Find where the given text appears and provide that cell's center as (X, Y) coordinate. 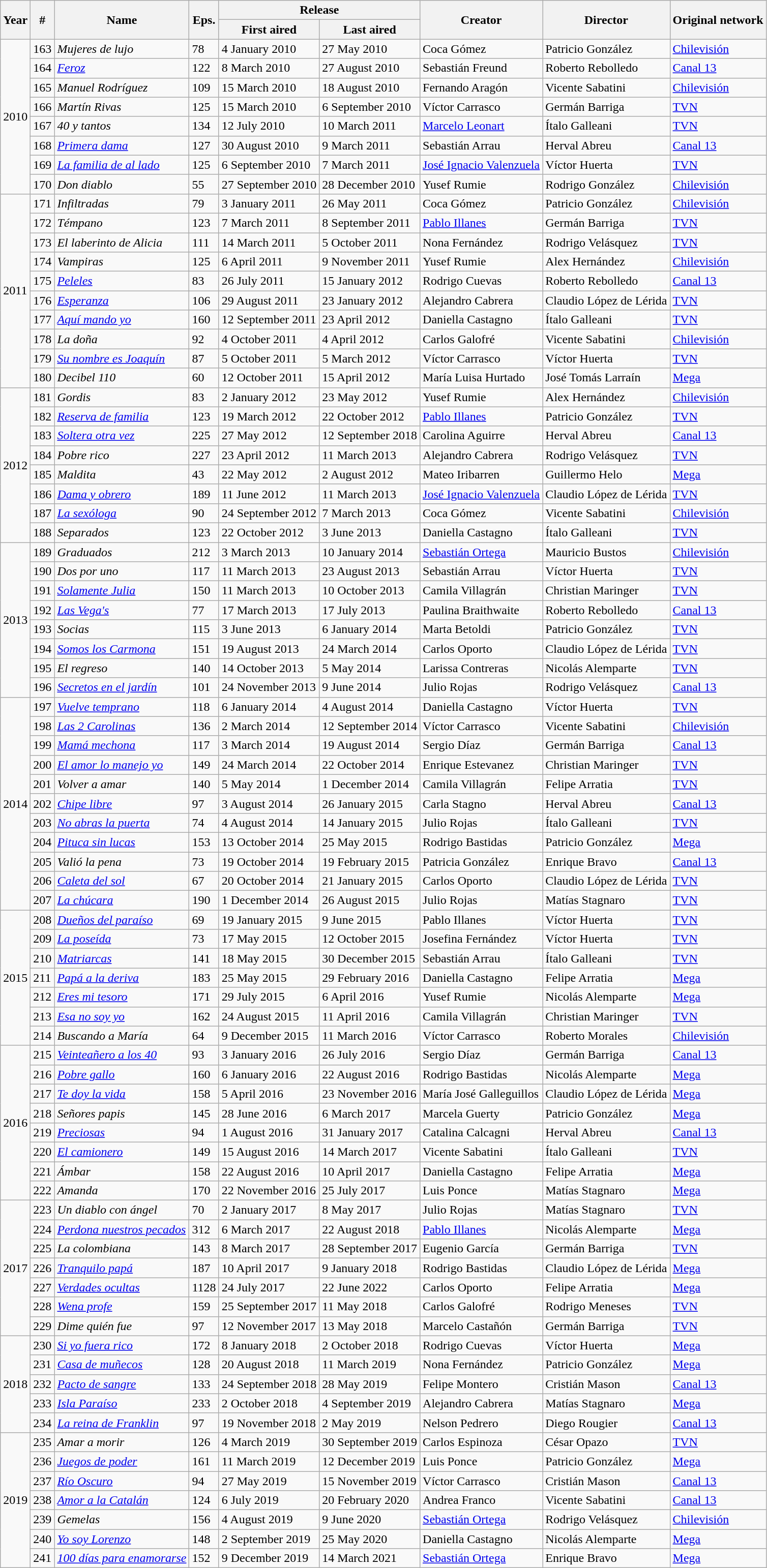
14 October 2013 (269, 668)
Caleta del sol (122, 881)
22 October 2014 (370, 765)
25 July 2017 (370, 1191)
6 July 2019 (269, 1500)
79 (204, 203)
Matriarcas (122, 958)
Name (122, 20)
Perdona nuestros pecados (122, 1229)
30 August 2010 (269, 145)
María José Galleguillos (481, 1094)
Las 2 Carolinas (122, 726)
4 March 2019 (269, 1442)
193 (43, 629)
La chúcara (122, 900)
26 July 2011 (269, 281)
Felipe Montero (481, 1384)
Rodrigo Meneses (606, 1307)
60 (204, 378)
202 (43, 803)
Río Oscuro (122, 1481)
2016 (15, 1123)
Dama y obrero (122, 494)
Dueños del paraíso (122, 920)
Martín Rivas (122, 107)
8 May 2017 (370, 1210)
19 January 2015 (269, 920)
Sebastián Freund (481, 68)
176 (43, 300)
8 March 2017 (269, 1249)
3 January 2016 (269, 1055)
30 December 2015 (370, 958)
Dos por uno (122, 571)
217 (43, 1094)
Pobre gallo (122, 1074)
11 April 2016 (370, 1016)
25 May 2020 (370, 1539)
28 December 2010 (370, 184)
Wena profe (122, 1307)
126 (204, 1442)
161 (204, 1461)
Graduados (122, 552)
27 May 2012 (269, 436)
Tranquilo papá (122, 1268)
239 (43, 1520)
2019 (15, 1500)
101 (204, 687)
10 January 2014 (370, 552)
166 (43, 107)
1128 (204, 1287)
Fernando Aragón (481, 87)
27 September 2010 (269, 184)
229 (43, 1326)
6 April 2011 (269, 262)
28 May 2019 (370, 1384)
8 September 2011 (370, 223)
Témpano (122, 223)
240 (43, 1539)
Chipe libre (122, 803)
Nelson Pedrero (481, 1423)
177 (43, 320)
11 May 2018 (370, 1307)
55 (204, 184)
2018 (15, 1384)
Enrique Estevanez (481, 765)
Secretos en el jardín (122, 687)
Mujeres de lujo (122, 49)
148 (204, 1539)
222 (43, 1191)
3 August 2014 (269, 803)
9 June 2020 (370, 1520)
29 July 2015 (269, 997)
180 (43, 378)
El regreso (122, 668)
2 September 2019 (269, 1539)
Roberto Morales (606, 1036)
9 December 2019 (269, 1558)
22 November 2016 (269, 1191)
22 June 2022 (370, 1287)
198 (43, 726)
2 January 2012 (269, 397)
Maldita (122, 474)
145 (204, 1113)
175 (43, 281)
7 March 2013 (370, 513)
199 (43, 745)
5 April 2016 (269, 1094)
27 May 2019 (269, 1481)
221 (43, 1171)
4 October 2011 (269, 339)
141 (204, 958)
Vampiras (122, 262)
27 May 2010 (370, 49)
24 August 2015 (269, 1016)
Amar a morir (122, 1442)
173 (43, 243)
194 (43, 649)
93 (204, 1055)
10 October 2013 (370, 591)
14 March 2021 (370, 1558)
182 (43, 416)
118 (204, 707)
Primera dama (122, 145)
26 May 2011 (370, 203)
179 (43, 358)
4 April 2012 (370, 339)
169 (43, 165)
Solamente Julia (122, 591)
11 March 2016 (370, 1036)
José Tomás Larraín (606, 378)
92 (204, 339)
Señores papis (122, 1113)
9 June 2014 (370, 687)
195 (43, 668)
152 (204, 1558)
204 (43, 842)
3 March 2014 (269, 745)
197 (43, 707)
9 November 2011 (370, 262)
214 (43, 1036)
115 (204, 629)
20 October 2014 (269, 881)
64 (204, 1036)
164 (43, 68)
69 (204, 920)
90 (204, 513)
211 (43, 978)
15 November 2019 (370, 1481)
Marcelo Castañón (481, 1326)
24 September 2012 (269, 513)
13 May 2018 (370, 1326)
Pituca sin lucas (122, 842)
Verdades ocultas (122, 1287)
205 (43, 862)
12 October 2011 (269, 378)
111 (204, 243)
Marcela Guerty (481, 1113)
178 (43, 339)
María Luisa Hurtado (481, 378)
Eres mi tesoro (122, 997)
17 May 2015 (269, 939)
231 (43, 1365)
First aired (269, 29)
185 (43, 474)
136 (204, 726)
201 (43, 784)
20 August 2018 (269, 1365)
2012 (15, 465)
151 (204, 649)
Casa de muñecos (122, 1365)
209 (43, 939)
Creator (481, 20)
2 March 2014 (269, 726)
191 (43, 591)
216 (43, 1074)
21 January 2015 (370, 881)
207 (43, 900)
188 (43, 532)
12 September 2014 (370, 726)
2015 (15, 978)
70 (204, 1210)
Su nombre es Joaquín (122, 358)
128 (204, 1365)
26 July 2016 (370, 1055)
236 (43, 1461)
23 November 2016 (370, 1094)
La poseída (122, 939)
19 October 2014 (269, 862)
El laberinto de Alicia (122, 243)
2014 (15, 803)
El camionero (122, 1152)
La sexóloga (122, 513)
24 November 2013 (269, 687)
224 (43, 1229)
18 August 2010 (370, 87)
Buscando a María (122, 1036)
La doña (122, 339)
Josefina Fernández (481, 939)
150 (204, 591)
Pacto de sangre (122, 1384)
18 May 2015 (269, 958)
196 (43, 687)
Mamá mechona (122, 745)
Somos los Carmona (122, 649)
133 (204, 1384)
226 (43, 1268)
Release (319, 10)
200 (43, 765)
Veinteañero a los 40 (122, 1055)
Director (606, 20)
Gordis (122, 397)
Catalina Calcagni (481, 1132)
220 (43, 1152)
Volver a amar (122, 784)
77 (204, 610)
13 October 2014 (269, 842)
22 August 2018 (370, 1229)
El amor lo manejo yo (122, 765)
Preciosas (122, 1132)
Feroz (122, 68)
5 March 2012 (370, 358)
134 (204, 126)
2 August 2012 (370, 474)
Andrea Franco (481, 1500)
78 (204, 49)
2010 (15, 116)
Te doy la vida (122, 1094)
4 January 2010 (269, 49)
Ámbar (122, 1171)
23 August 2013 (370, 571)
La familia de al lado (122, 165)
Isla Paraíso (122, 1403)
Papá a la deriva (122, 978)
12 July 2010 (269, 126)
215 (43, 1055)
29 February 2016 (370, 978)
Paulina Braithwaite (481, 610)
Socias (122, 629)
Last aired (370, 29)
31 January 2017 (370, 1132)
237 (43, 1481)
23 May 2012 (370, 397)
14 March 2011 (269, 243)
30 September 2019 (370, 1442)
25 September 2017 (269, 1307)
43 (204, 474)
27 August 2010 (370, 68)
24 September 2018 (269, 1384)
232 (43, 1384)
12 September 2011 (269, 320)
Eugenio García (481, 1249)
14 January 2015 (370, 823)
14 March 2017 (370, 1152)
Infiltradas (122, 203)
Don diablo (122, 184)
Amanda (122, 1191)
122 (204, 68)
22 May 2012 (269, 474)
228 (43, 1307)
Dime quién fue (122, 1326)
2 January 2017 (269, 1210)
12 September 2018 (370, 436)
9 March 2011 (370, 145)
24 July 2017 (269, 1287)
28 September 2017 (370, 1249)
3 January 2011 (269, 203)
# (43, 20)
206 (43, 881)
12 October 2015 (370, 939)
17 July 2013 (370, 610)
2013 (15, 619)
223 (43, 1210)
1 August 2016 (269, 1132)
4 August 2019 (269, 1520)
234 (43, 1423)
241 (43, 1558)
23 January 2012 (370, 300)
Rodrigo González (606, 184)
106 (204, 300)
74 (204, 823)
Original network (718, 20)
Esa no soy yo (122, 1016)
20 February 2020 (370, 1500)
235 (43, 1442)
Diego Rougier (606, 1423)
César Opazo (606, 1442)
238 (43, 1500)
La colombiana (122, 1249)
186 (43, 494)
28 June 2016 (269, 1113)
No abras la puerta (122, 823)
168 (43, 145)
2 May 2019 (370, 1423)
11 June 2012 (269, 494)
Manuel Rodríguez (122, 87)
Mateo Iribarren (481, 474)
230 (43, 1345)
19 August 2014 (370, 745)
9 December 2015 (269, 1036)
La reina de Franklin (122, 1423)
184 (43, 455)
312 (204, 1229)
Gemelas (122, 1520)
Carla Stagno (481, 803)
Soltera otra vez (122, 436)
9 January 2018 (370, 1268)
Reserva de familia (122, 416)
15 January 2012 (370, 281)
Yo soy Lorenzo (122, 1539)
174 (43, 262)
12 December 2019 (370, 1461)
2011 (15, 291)
Patricia González (481, 862)
Carolina Aguirre (481, 436)
Las Vega's (122, 610)
Eps. (204, 20)
109 (204, 87)
Esperanza (122, 300)
Vuelve temprano (122, 707)
127 (204, 145)
26 January 2015 (370, 803)
19 August 2013 (269, 649)
40 y tantos (122, 126)
Aquí mando yo (122, 320)
Marcelo Leonart (481, 126)
Un diablo con ángel (122, 1210)
Juegos de poder (122, 1461)
17 March 2013 (269, 610)
143 (204, 1249)
153 (204, 842)
Pobre rico (122, 455)
192 (43, 610)
203 (43, 823)
Decibel 110 (122, 378)
Larissa Contreras (481, 668)
12 November 2017 (269, 1326)
218 (43, 1113)
Si yo fuera rico (122, 1345)
4 September 2019 (370, 1403)
159 (204, 1307)
124 (204, 1500)
10 March 2011 (370, 126)
Guillermo Helo (606, 474)
19 November 2018 (269, 1423)
100 días para enamorarse (122, 1558)
26 August 2015 (370, 900)
Peleles (122, 281)
181 (43, 397)
210 (43, 958)
19 March 2012 (269, 416)
165 (43, 87)
219 (43, 1132)
Marta Betoldi (481, 629)
156 (204, 1520)
Carlos Espinoza (481, 1442)
6 January 2016 (269, 1074)
8 March 2010 (269, 68)
Amor a la Catalán (122, 1500)
163 (43, 49)
Mauricio Bustos (606, 552)
8 January 2018 (269, 1345)
6 April 2016 (370, 997)
2017 (15, 1268)
213 (43, 1016)
208 (43, 920)
19 February 2015 (370, 862)
162 (204, 1016)
167 (43, 126)
9 June 2015 (370, 920)
3 March 2013 (269, 552)
Valió la pena (122, 862)
Separados (122, 532)
87 (204, 358)
Year (15, 20)
15 April 2012 (370, 378)
67 (204, 881)
29 August 2011 (269, 300)
15 August 2016 (269, 1152)
